Return (x, y) of the center of cell containing provided text 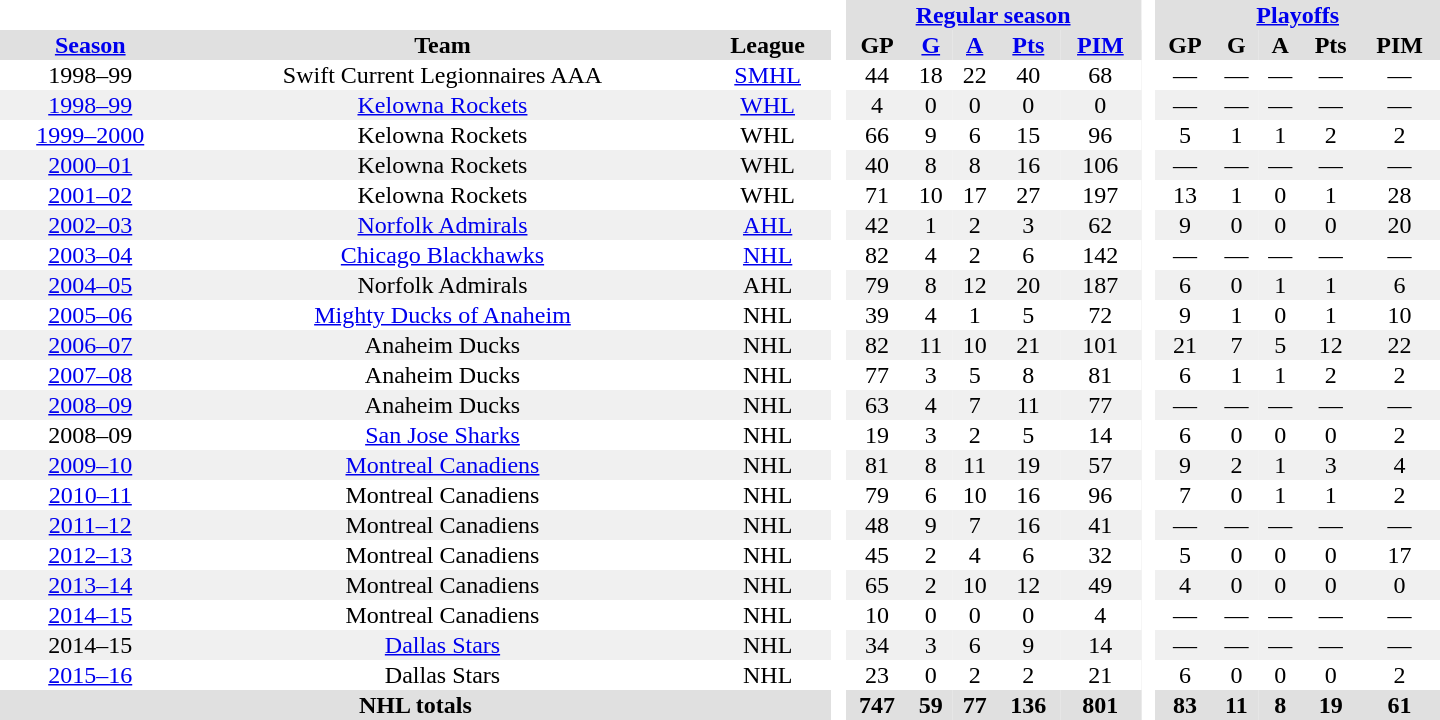
57 (1100, 465)
2015–16 (90, 675)
2003–04 (90, 255)
2000–01 (90, 165)
49 (1100, 585)
101 (1100, 345)
San Jose Sharks (442, 435)
42 (876, 225)
68 (1100, 75)
27 (1028, 195)
44 (876, 75)
801 (1100, 705)
Playoffs (1298, 15)
15 (1028, 135)
61 (1400, 705)
34 (876, 645)
18 (931, 75)
2007–08 (90, 375)
2009–10 (90, 465)
1999–2000 (90, 135)
2013–14 (90, 585)
45 (876, 555)
23 (876, 675)
28 (1400, 195)
39 (876, 315)
59 (931, 705)
83 (1184, 705)
League (768, 45)
Swift Current Legionnaires AAA (442, 75)
72 (1100, 315)
136 (1028, 705)
62 (1100, 225)
197 (1100, 195)
2002–03 (90, 225)
106 (1100, 165)
Mighty Ducks of Anaheim (442, 315)
187 (1100, 285)
747 (876, 705)
2001–02 (90, 195)
Team (442, 45)
63 (876, 405)
2006–07 (90, 345)
2005–06 (90, 315)
71 (876, 195)
48 (876, 525)
2004–05 (90, 285)
13 (1184, 195)
66 (876, 135)
65 (876, 585)
NHL totals (416, 705)
2012–13 (90, 555)
2010–11 (90, 495)
142 (1100, 255)
Regular season (992, 15)
Chicago Blackhawks (442, 255)
2011–12 (90, 525)
41 (1100, 525)
SMHL (768, 75)
Season (90, 45)
32 (1100, 555)
